Locate the cell with the specified text and output its (x, y) center coordinate. 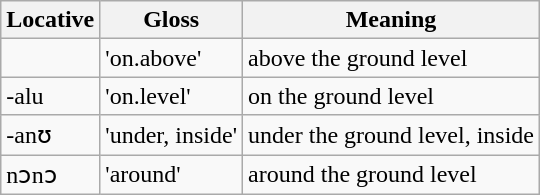
-alu (50, 96)
Meaning (392, 20)
Locative (50, 20)
'under, inside' (172, 135)
around the ground level (392, 174)
nɔnɔ (50, 174)
Gloss (172, 20)
'on.level' (172, 96)
above the ground level (392, 58)
'on.above' (172, 58)
-anʊ (50, 135)
'around' (172, 174)
under the ground level, inside (392, 135)
on the ground level (392, 96)
